For the text-containing cell, return its midpoint in [X, Y] coordinate format. 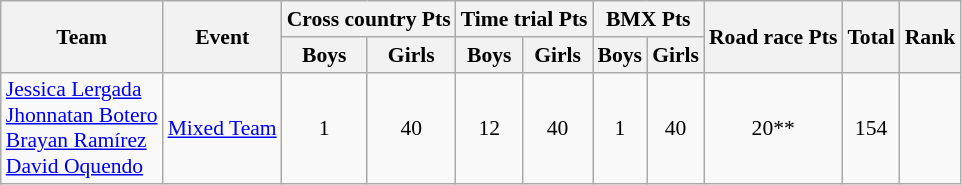
Time trial Pts [524, 19]
Total [870, 36]
154 [870, 128]
Mixed Team [222, 128]
BMX Pts [648, 19]
Team [82, 36]
Road race Pts [773, 36]
Jessica LergadaJhonnatan BoteroBrayan RamírezDavid Oquendo [82, 128]
12 [490, 128]
Cross country Pts [369, 19]
Event [222, 36]
20** [773, 128]
Rank [930, 36]
